Return [X, Y] of the center of cell containing provided text 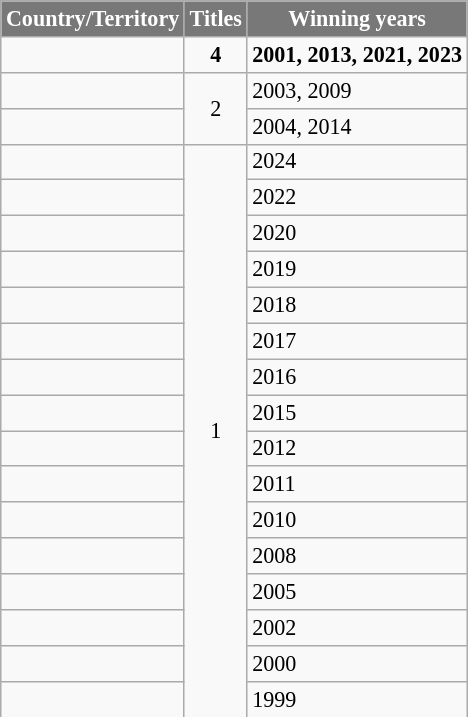
Titles [216, 18]
2024 [357, 162]
2008 [357, 556]
2012 [357, 448]
2002 [357, 627]
1 [216, 430]
2020 [357, 233]
2017 [357, 341]
2001, 2013, 2021, 2023 [357, 54]
2003, 2009 [357, 90]
2011 [357, 484]
2018 [357, 305]
2000 [357, 663]
Winning years [357, 18]
2005 [357, 591]
2016 [357, 377]
2004, 2014 [357, 126]
2 [216, 108]
2015 [357, 412]
Country/Territory [93, 18]
2019 [357, 269]
1999 [357, 699]
2022 [357, 198]
2010 [357, 520]
4 [216, 54]
